Search for the cell housing the specified text and yield its (X, Y) center coordinate. 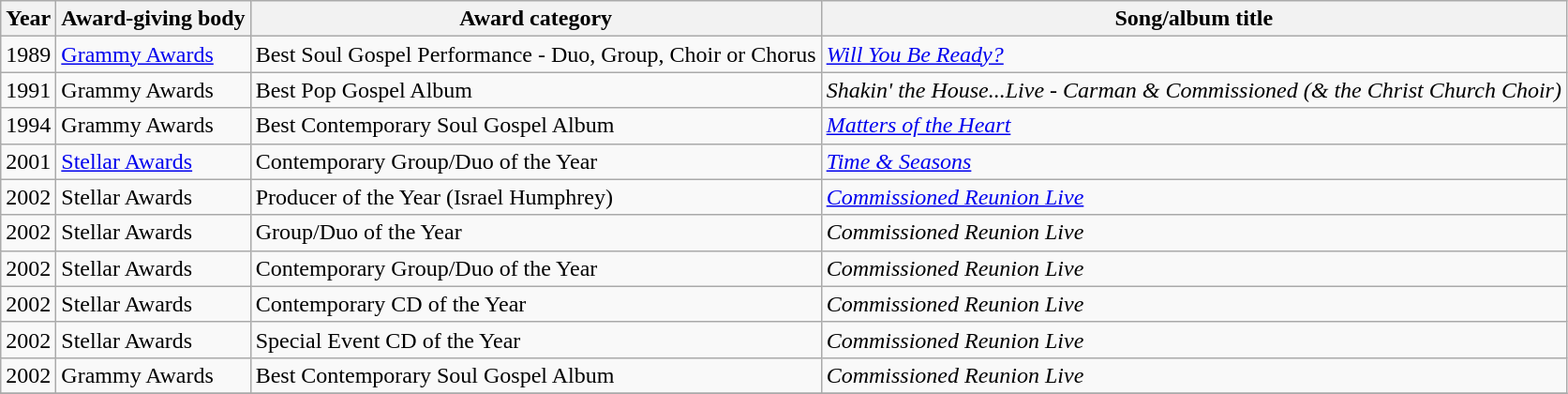
Best Soul Gospel Performance - Duo, Group, Choir or Chorus (536, 54)
Award-giving body (154, 19)
Year (28, 19)
Award category (536, 19)
1989 (28, 54)
Song/album title (1194, 19)
Shakin' the House...Live - Carman & Commissioned (& the Christ Church Choir) (1194, 90)
1994 (28, 126)
Will You Be Ready? (1194, 54)
Producer of the Year (Israel Humphrey) (536, 197)
Contemporary CD of the Year (536, 304)
Matters of the Heart (1194, 126)
Group/Duo of the Year (536, 233)
Best Pop Gospel Album (536, 90)
2001 (28, 161)
1991 (28, 90)
Special Event CD of the Year (536, 340)
Time & Seasons (1194, 161)
